Identify which cell holds the provided text, then report its [X, Y] central coordinate. 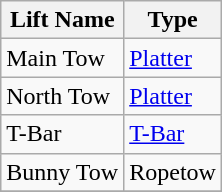
Lift Name [62, 20]
Main Tow [62, 58]
North Tow [62, 96]
Type [173, 20]
Bunny Tow [62, 172]
Ropetow [173, 172]
